Search for the cell housing the specified text and yield its [X, Y] center coordinate. 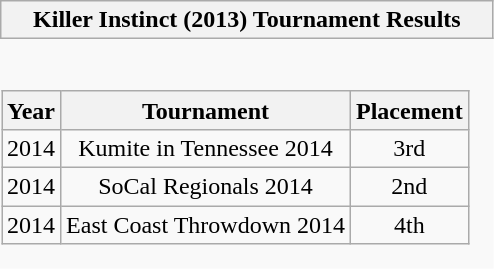
SoCal Regionals 2014 [206, 186]
Kumite in Tennessee 2014 [206, 148]
Year [32, 110]
2nd [410, 186]
Placement [410, 110]
Tournament [206, 110]
Killer Instinct (2013) Tournament Results [247, 20]
4th [410, 225]
East Coast Throwdown 2014 [206, 225]
3rd [410, 148]
Year Tournament Placement 2014 Kumite in Tennessee 2014 3rd 2014 SoCal Regionals 2014 2nd 2014 East Coast Throwdown 2014 4th [247, 154]
